Scan for the cell matching the given text and deliver its [x, y] coordinate at center. 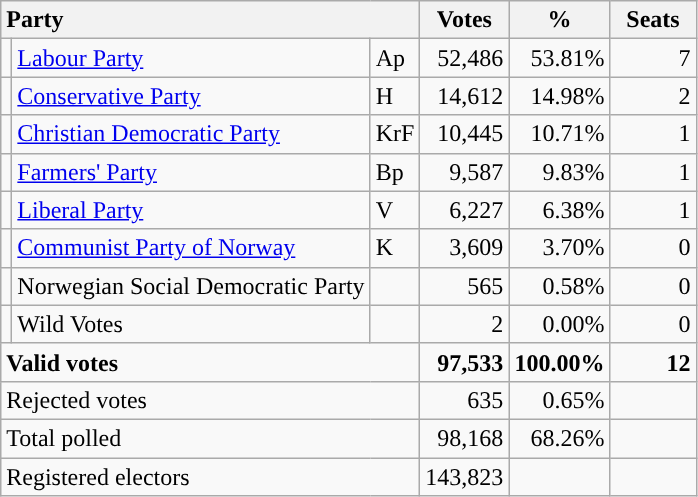
6,227 [464, 210]
0.00% [560, 324]
0.65% [560, 400]
K [395, 248]
Wild Votes [191, 324]
97,533 [464, 362]
98,168 [464, 438]
14.98% [560, 96]
Bp [395, 172]
14,612 [464, 96]
Norwegian Social Democratic Party [191, 286]
6.38% [560, 210]
Party [210, 20]
Registered electors [210, 477]
% [560, 20]
7 [653, 58]
10,445 [464, 134]
12 [653, 362]
Valid votes [210, 362]
100.00% [560, 362]
52,486 [464, 58]
Votes [464, 20]
Ap [395, 58]
0.58% [560, 286]
68.26% [560, 438]
V [395, 210]
565 [464, 286]
635 [464, 400]
Conservative Party [191, 96]
Liberal Party [191, 210]
143,823 [464, 477]
KrF [395, 134]
10.71% [560, 134]
Communist Party of Norway [191, 248]
Labour Party [191, 58]
Total polled [210, 438]
Christian Democratic Party [191, 134]
Rejected votes [210, 400]
9.83% [560, 172]
H [395, 96]
9,587 [464, 172]
3.70% [560, 248]
Seats [653, 20]
3,609 [464, 248]
53.81% [560, 58]
Farmers' Party [191, 172]
